Provide the (X, Y) coordinate of the cell's center where the given text is located.  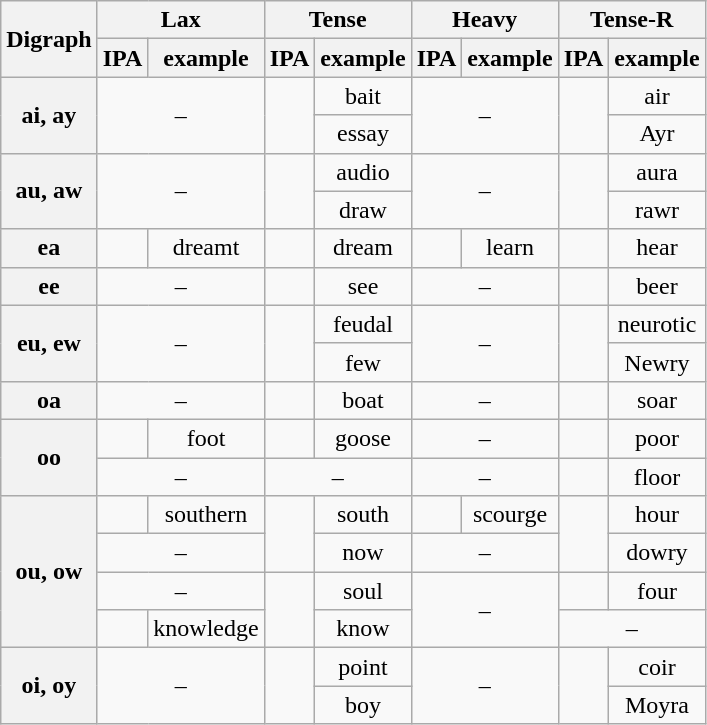
south (363, 515)
Tense-R (632, 20)
foot (206, 438)
Ayr (657, 134)
boy (363, 705)
au, aw (49, 191)
few (363, 362)
four (657, 591)
soar (657, 400)
essay (363, 134)
hear (657, 248)
Digraph (49, 39)
ai, ay (49, 115)
oo (49, 457)
feudal (363, 324)
scourge (510, 515)
point (363, 667)
goose (363, 438)
oa (49, 400)
dream (363, 248)
coir (657, 667)
oi, oy (49, 686)
know (363, 629)
beer (657, 286)
poor (657, 438)
hour (657, 515)
rawr (657, 210)
Newry (657, 362)
neurotic (657, 324)
ou, ow (49, 572)
knowledge (206, 629)
Moyra (657, 705)
Heavy (484, 20)
learn (510, 248)
ea (49, 248)
boat (363, 400)
Lax (180, 20)
now (363, 553)
aura (657, 172)
floor (657, 477)
audio (363, 172)
bait (363, 96)
eu, ew (49, 343)
southern (206, 515)
draw (363, 210)
see (363, 286)
air (657, 96)
soul (363, 591)
dreamt (206, 248)
Tense (338, 20)
dowry (657, 553)
ee (49, 286)
